Identify which cell holds the provided text, then report its [X, Y] central coordinate. 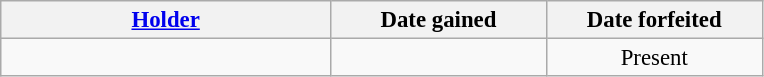
Present [654, 58]
Date gained [439, 20]
Holder [166, 20]
Date forfeited [654, 20]
